Output the [X, Y] coordinate of the center of the cell containing the given text.  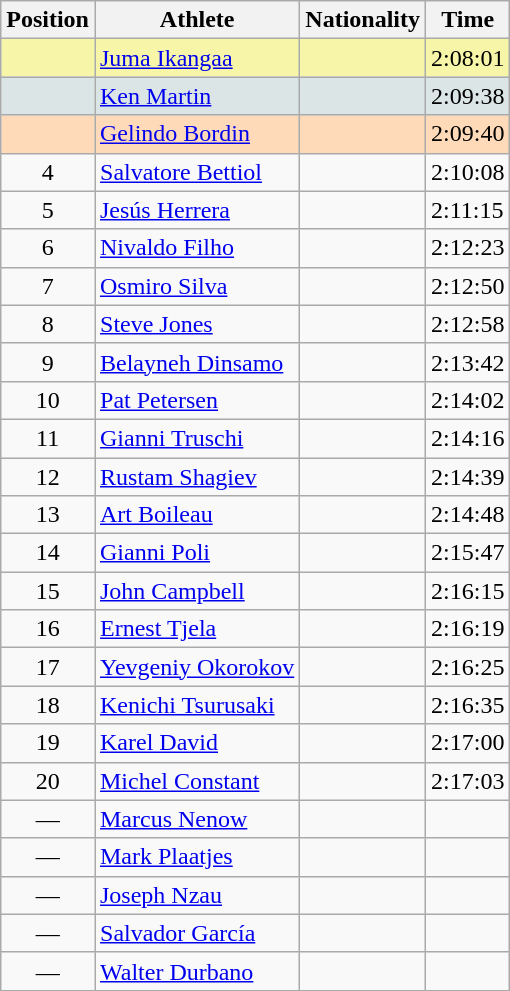
Rustam Shagiev [196, 477]
Gianni Truschi [196, 438]
10 [48, 400]
2:14:02 [468, 400]
Juma Ikangaa [196, 58]
Gianni Poli [196, 553]
Position [48, 20]
2:12:23 [468, 248]
2:16:35 [468, 705]
5 [48, 210]
Nationality [363, 20]
7 [48, 286]
Steve Jones [196, 324]
2:14:16 [468, 438]
2:14:48 [468, 515]
2:08:01 [468, 58]
2:16:19 [468, 629]
2:12:58 [468, 324]
Yevgeniy Okorokov [196, 667]
2:12:50 [468, 286]
Osmiro Silva [196, 286]
19 [48, 743]
Gelindo Bordin [196, 134]
Time [468, 20]
17 [48, 667]
2:16:15 [468, 591]
2:14:39 [468, 477]
Mark Plaatjes [196, 857]
John Campbell [196, 591]
Karel David [196, 743]
Ernest Tjela [196, 629]
2:09:40 [468, 134]
15 [48, 591]
18 [48, 705]
2:11:15 [468, 210]
9 [48, 362]
Kenichi Tsurusaki [196, 705]
6 [48, 248]
2:10:08 [468, 172]
14 [48, 553]
4 [48, 172]
Ken Martin [196, 96]
Joseph Nzau [196, 895]
Michel Constant [196, 781]
Nivaldo Filho [196, 248]
12 [48, 477]
Salvatore Bettiol [196, 172]
Salvador García [196, 933]
2:17:00 [468, 743]
2:13:42 [468, 362]
2:09:38 [468, 96]
Marcus Nenow [196, 819]
2:15:47 [468, 553]
Art Boileau [196, 515]
8 [48, 324]
13 [48, 515]
16 [48, 629]
2:16:25 [468, 667]
Belayneh Dinsamo [196, 362]
Walter Durbano [196, 971]
2:17:03 [468, 781]
Athlete [196, 20]
Pat Petersen [196, 400]
11 [48, 438]
20 [48, 781]
Jesús Herrera [196, 210]
